Scan for the cell matching the given text and deliver its [x, y] coordinate at center. 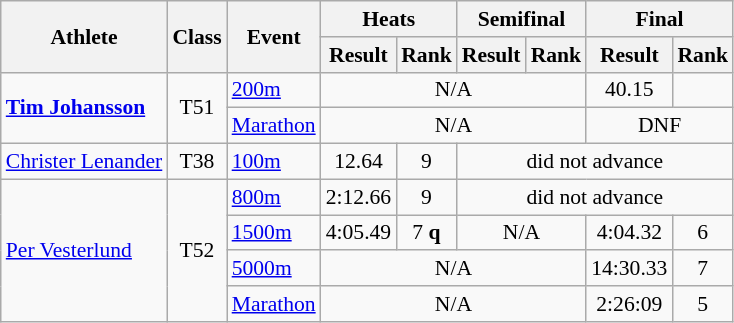
Heats [389, 19]
T51 [196, 108]
1500m [274, 233]
4:04.32 [629, 233]
7 q [426, 233]
Tim Johansson [84, 108]
5000m [274, 269]
2:26:09 [629, 304]
2:12.66 [358, 197]
Final [660, 19]
14:30.33 [629, 269]
Per Vesterlund [84, 250]
6 [702, 233]
200m [274, 90]
12.64 [358, 162]
T38 [196, 162]
Class [196, 36]
800m [274, 197]
Event [274, 36]
7 [702, 269]
Athlete [84, 36]
40.15 [629, 90]
5 [702, 304]
T52 [196, 250]
4:05.49 [358, 233]
Semifinal [522, 19]
100m [274, 162]
Christer Lenander [84, 162]
DNF [660, 126]
